For the text-containing cell, return its midpoint in (x, y) coordinate format. 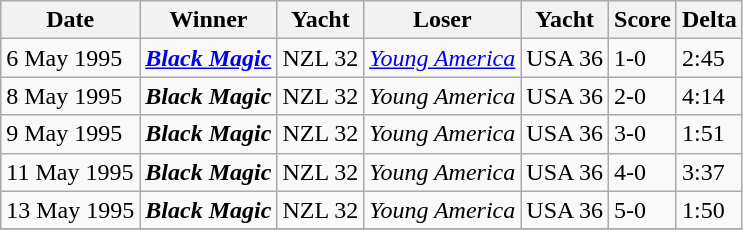
Score (643, 20)
9 May 1995 (70, 134)
3-0 (643, 134)
5-0 (643, 210)
2-0 (643, 96)
1:51 (709, 134)
6 May 1995 (70, 58)
1-0 (643, 58)
Winner (208, 20)
3:37 (709, 172)
4:14 (709, 96)
1:50 (709, 210)
Delta (709, 20)
4-0 (643, 172)
8 May 1995 (70, 96)
13 May 1995 (70, 210)
Date (70, 20)
11 May 1995 (70, 172)
Loser (442, 20)
2:45 (709, 58)
